Find where the given text appears and provide that cell's center as (x, y) coordinate. 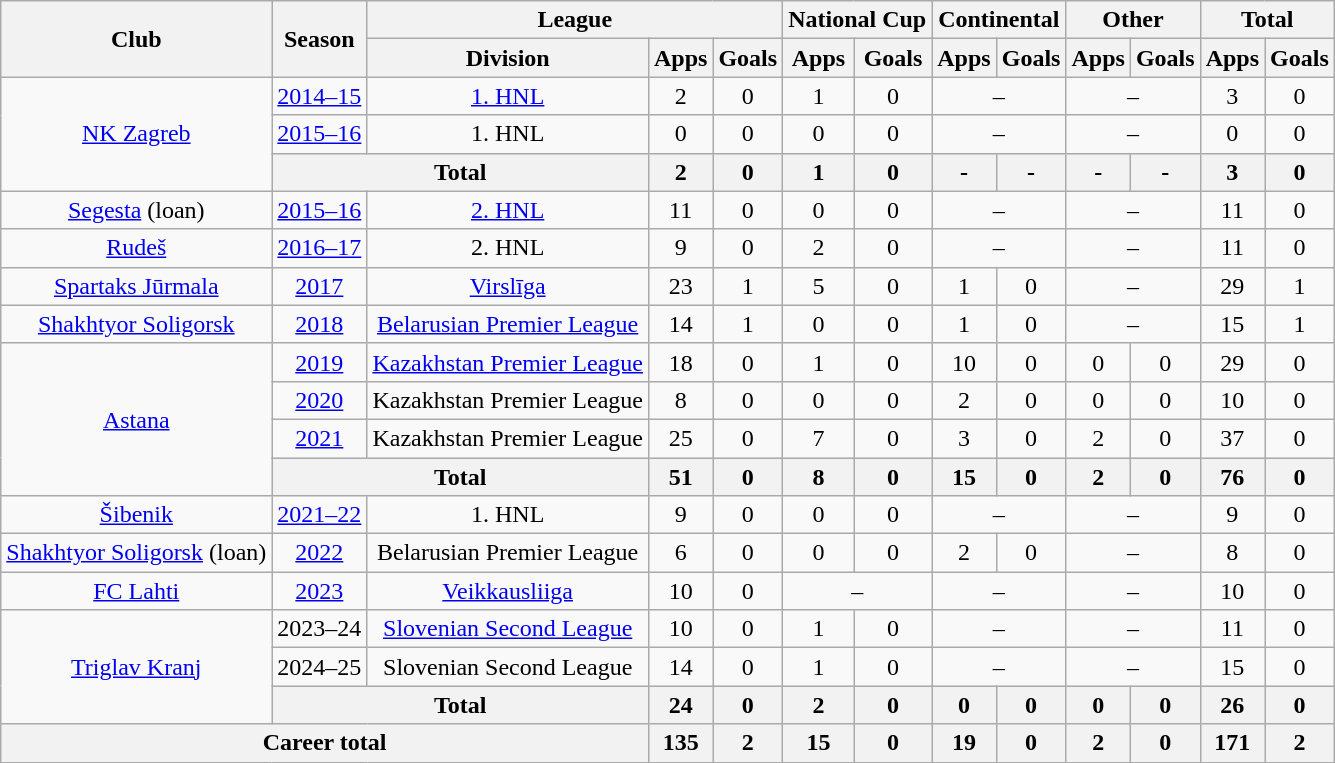
2019 (320, 362)
19 (964, 743)
23 (680, 286)
2022 (320, 553)
Other (1133, 20)
51 (680, 477)
18 (680, 362)
Season (320, 39)
Veikkausliiga (508, 591)
Continental (999, 20)
7 (819, 438)
5 (819, 286)
2014–15 (320, 96)
Spartaks Jūrmala (136, 286)
37 (1232, 438)
2018 (320, 324)
Shakhtyor Soligorsk (loan) (136, 553)
2023–24 (320, 629)
2021–22 (320, 515)
Rudeš (136, 248)
76 (1232, 477)
FC Lahti (136, 591)
Šibenik (136, 515)
Astana (136, 419)
Division (508, 58)
NK Zagreb (136, 134)
League (575, 20)
24 (680, 705)
Club (136, 39)
2021 (320, 438)
2017 (320, 286)
25 (680, 438)
Triglav Kranj (136, 667)
171 (1232, 743)
2016–17 (320, 248)
2024–25 (320, 667)
6 (680, 553)
2023 (320, 591)
Virslīga (508, 286)
National Cup (858, 20)
135 (680, 743)
2020 (320, 400)
Segesta (loan) (136, 210)
Shakhtyor Soligorsk (136, 324)
26 (1232, 705)
Career total (325, 743)
